Locate the cell with the specified text and output its [X, Y] center coordinate. 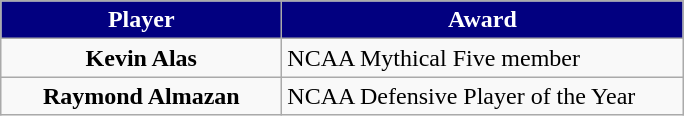
Player [142, 20]
Award [482, 20]
NCAA Mythical Five member [482, 58]
NCAA Defensive Player of the Year [482, 96]
Kevin Alas [142, 58]
Raymond Almazan [142, 96]
